Identify which cell holds the provided text, then report its [X, Y] central coordinate. 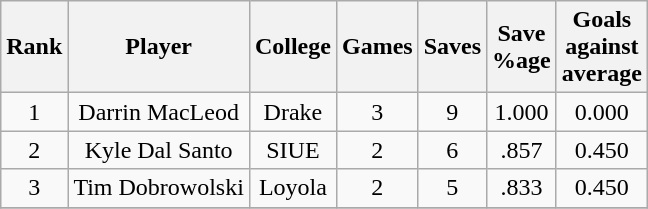
Goals againstaverage [602, 47]
College [292, 47]
Games [377, 47]
.857 [522, 150]
1 [34, 112]
Tim Dobrowolski [159, 188]
5 [452, 188]
Rank [34, 47]
Save%age [522, 47]
SIUE [292, 150]
.833 [522, 188]
Saves [452, 47]
Kyle Dal Santo [159, 150]
Player [159, 47]
0.000 [602, 112]
1.000 [522, 112]
Drake [292, 112]
Darrin MacLeod [159, 112]
Loyola [292, 188]
6 [452, 150]
9 [452, 112]
